Return (X, Y) of the center of cell containing provided text 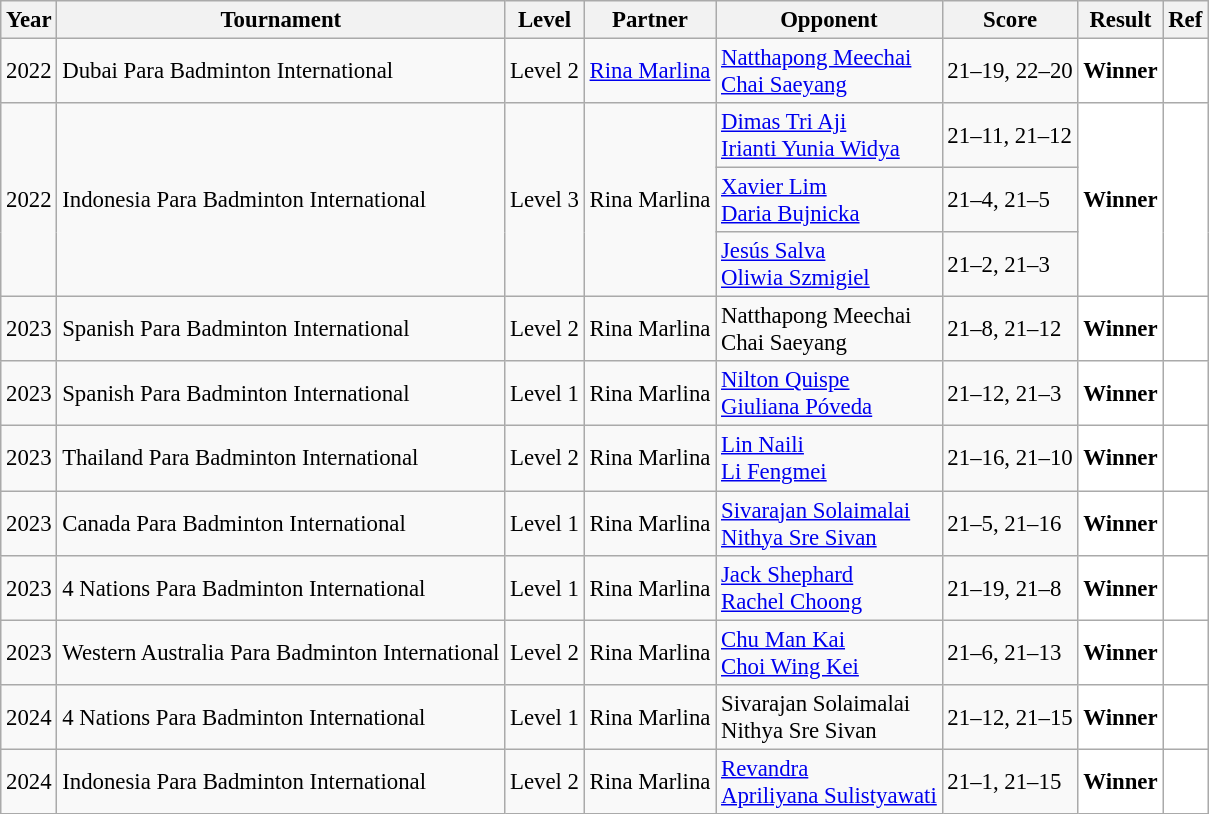
21–11, 21–12 (1010, 136)
Revandra Apriliyana Sulistyawati (829, 782)
21–12, 21–3 (1010, 394)
Opponent (829, 20)
Tournament (281, 20)
21–8, 21–12 (1010, 330)
Jack Shephard Rachel Choong (829, 588)
21–12, 21–15 (1010, 716)
Level 3 (545, 200)
21–1, 21–15 (1010, 782)
Dimas Tri Aji Irianti Yunia Widya (829, 136)
21–2, 21–3 (1010, 264)
Level (545, 20)
21–19, 22–20 (1010, 72)
Partner (650, 20)
Score (1010, 20)
Lin Naili Li Fengmei (829, 458)
Year (29, 20)
21–16, 21–10 (1010, 458)
Canada Para Badminton International (281, 524)
Result (1120, 20)
Western Australia Para Badminton International (281, 652)
21–6, 21–13 (1010, 652)
Thailand Para Badminton International (281, 458)
Chu Man Kai Choi Wing Kei (829, 652)
21–19, 21–8 (1010, 588)
Nilton Quispe Giuliana Póveda (829, 394)
21–5, 21–16 (1010, 524)
21–4, 21–5 (1010, 200)
Dubai Para Badminton International (281, 72)
Xavier Lim Daria Bujnicka (829, 200)
Jesús Salva Oliwia Szmigiel (829, 264)
Ref (1186, 20)
